Locate the cell with the specified text and output its [x, y] center coordinate. 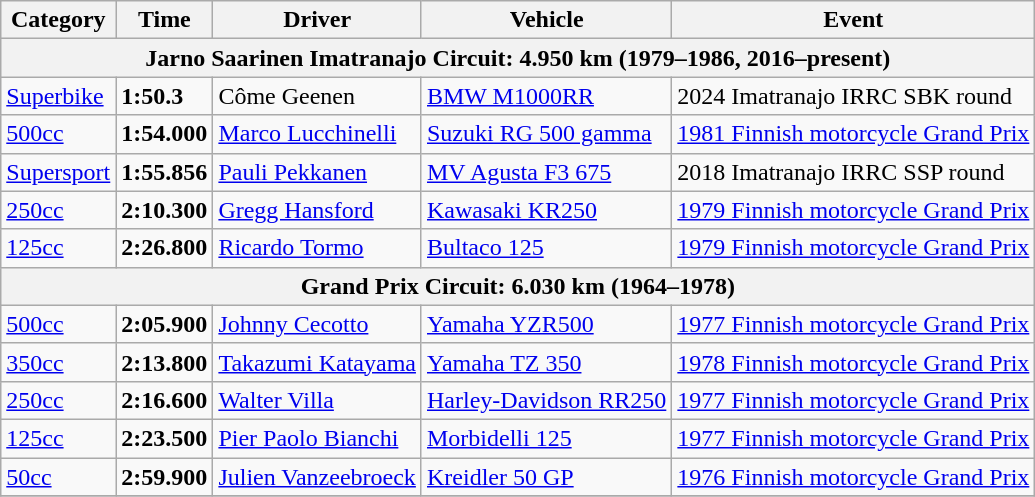
Bultaco 125 [546, 248]
2024 Imatranajo IRRC SBK round [854, 96]
1:55.856 [164, 172]
50cc [58, 477]
2:10.300 [164, 210]
2:26.800 [164, 248]
Yamaha YZR500 [546, 324]
Kawasaki KR250 [546, 210]
Gregg Hansford [318, 210]
Pier Paolo Bianchi [318, 438]
Côme Geenen [318, 96]
2:16.600 [164, 400]
1978 Finnish motorcycle Grand Prix [854, 362]
Vehicle [546, 20]
1976 Finnish motorcycle Grand Prix [854, 477]
2:59.900 [164, 477]
Ricardo Tormo [318, 248]
Julien Vanzeebroeck [318, 477]
2:13.800 [164, 362]
Takazumi Katayama [318, 362]
Walter Villa [318, 400]
1:50.3 [164, 96]
Superbike [58, 96]
Grand Prix Circuit: 6.030 km (1964–1978) [518, 286]
Johnny Cecotto [318, 324]
2018 Imatranajo IRRC SSP round [854, 172]
Kreidler 50 GP [546, 477]
BMW M1000RR [546, 96]
1981 Finnish motorcycle Grand Prix [854, 134]
Event [854, 20]
Jarno Saarinen Imatranajo Circuit: 4.950 km (1979–1986, 2016–present) [518, 58]
Morbidelli 125 [546, 438]
2:05.900 [164, 324]
2:23.500 [164, 438]
Time [164, 20]
Category [58, 20]
350cc [58, 362]
MV Agusta F3 675 [546, 172]
1:54.000 [164, 134]
Suzuki RG 500 gamma [546, 134]
Marco Lucchinelli [318, 134]
Pauli Pekkanen [318, 172]
Driver [318, 20]
Supersport [58, 172]
Yamaha TZ 350 [546, 362]
Harley-Davidson RR250 [546, 400]
